Scan for the cell matching the given text and deliver its [x, y] coordinate at center. 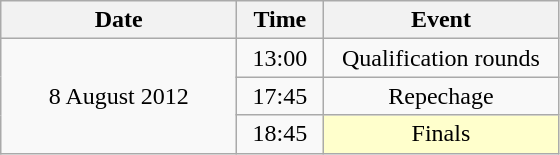
Time [280, 20]
18:45 [280, 134]
13:00 [280, 58]
Qualification rounds [441, 58]
17:45 [280, 96]
Date [119, 20]
Finals [441, 134]
Repechage [441, 96]
Event [441, 20]
8 August 2012 [119, 96]
